Return [X, Y] of the center of cell containing provided text 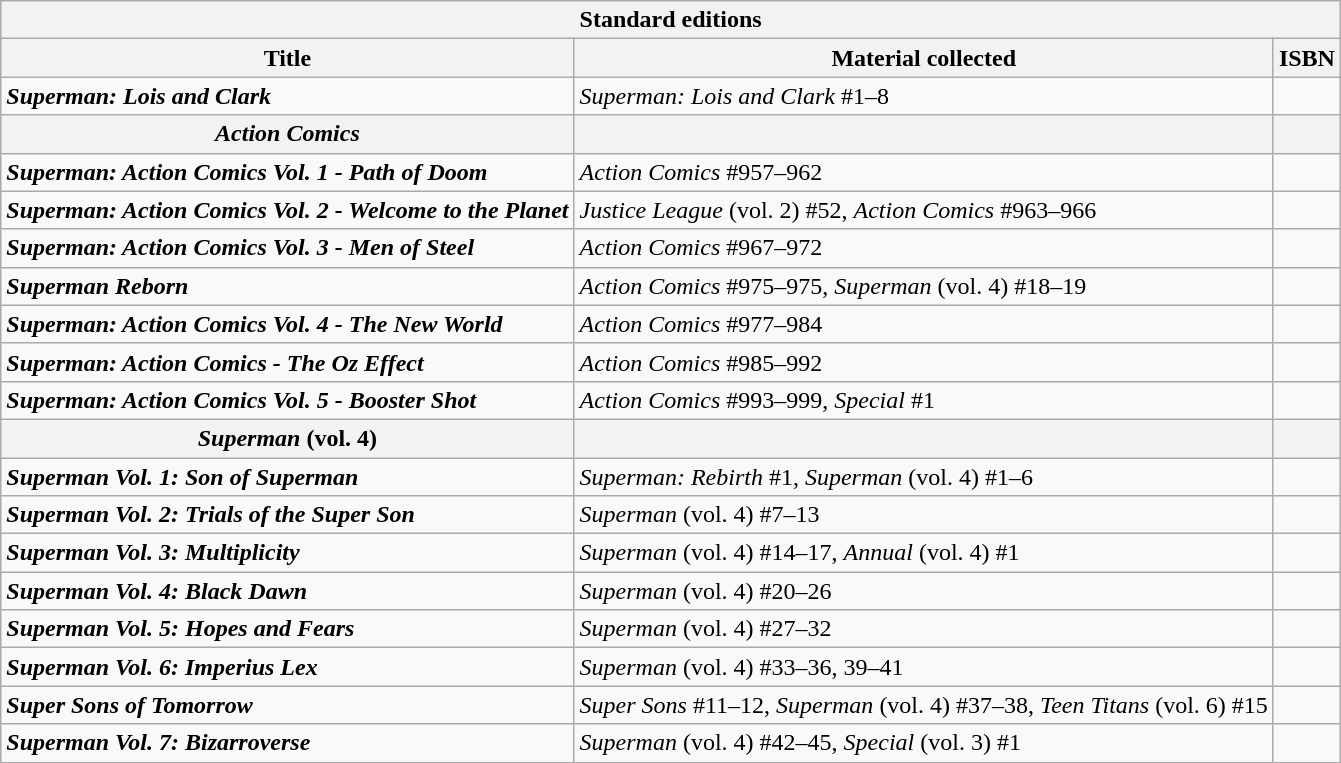
Superman: Action Comics Vol. 1 - Path of Doom [288, 172]
Material collected [924, 58]
Action Comics #993–999, Special #1 [924, 400]
Action Comics #985–992 [924, 362]
Superman: Rebirth #1, Superman (vol. 4) #1–6 [924, 477]
Superman: Lois and Clark [288, 96]
Superman (vol. 4) #27–32 [924, 629]
ISBN [1306, 58]
Justice League (vol. 2) #52, Action Comics #963–966 [924, 210]
Superman Vol. 5: Hopes and Fears [288, 629]
Superman (vol. 4) #42–45, Special (vol. 3) #1 [924, 743]
Superman (vol. 4) #14–17, Annual (vol. 4) #1 [924, 553]
Superman: Action Comics Vol. 2 - Welcome to the Planet [288, 210]
Superman: Action Comics - The Oz Effect [288, 362]
Superman (vol. 4) #20–26 [924, 591]
Standard editions [671, 20]
Superman: Action Comics Vol. 5 - Booster Shot [288, 400]
Superman: Action Comics Vol. 3 - Men of Steel [288, 248]
Superman Vol. 2: Trials of the Super Son [288, 515]
Superman Vol. 6: Imperius Lex [288, 667]
Superman (vol. 4) #7–13 [924, 515]
Action Comics [288, 134]
Superman (vol. 4) [288, 438]
Superman Vol. 1: Son of Superman [288, 477]
Superman Reborn [288, 286]
Superman (vol. 4) #33–36, 39–41 [924, 667]
Superman Vol. 4: Black Dawn [288, 591]
Super Sons of Tomorrow [288, 705]
Superman Vol. 7: Bizarroverse [288, 743]
Superman Vol. 3: Multiplicity [288, 553]
Super Sons #11–12, Superman (vol. 4) #37–38, Teen Titans (vol. 6) #15 [924, 705]
Superman: Action Comics Vol. 4 - The New World [288, 324]
Title [288, 58]
Superman: Lois and Clark #1–8 [924, 96]
Action Comics #977–984 [924, 324]
Action Comics #957–962 [924, 172]
Action Comics #975–975, Superman (vol. 4) #18–19 [924, 286]
Action Comics #967–972 [924, 248]
